For the text-containing cell, return its midpoint in (X, Y) coordinate format. 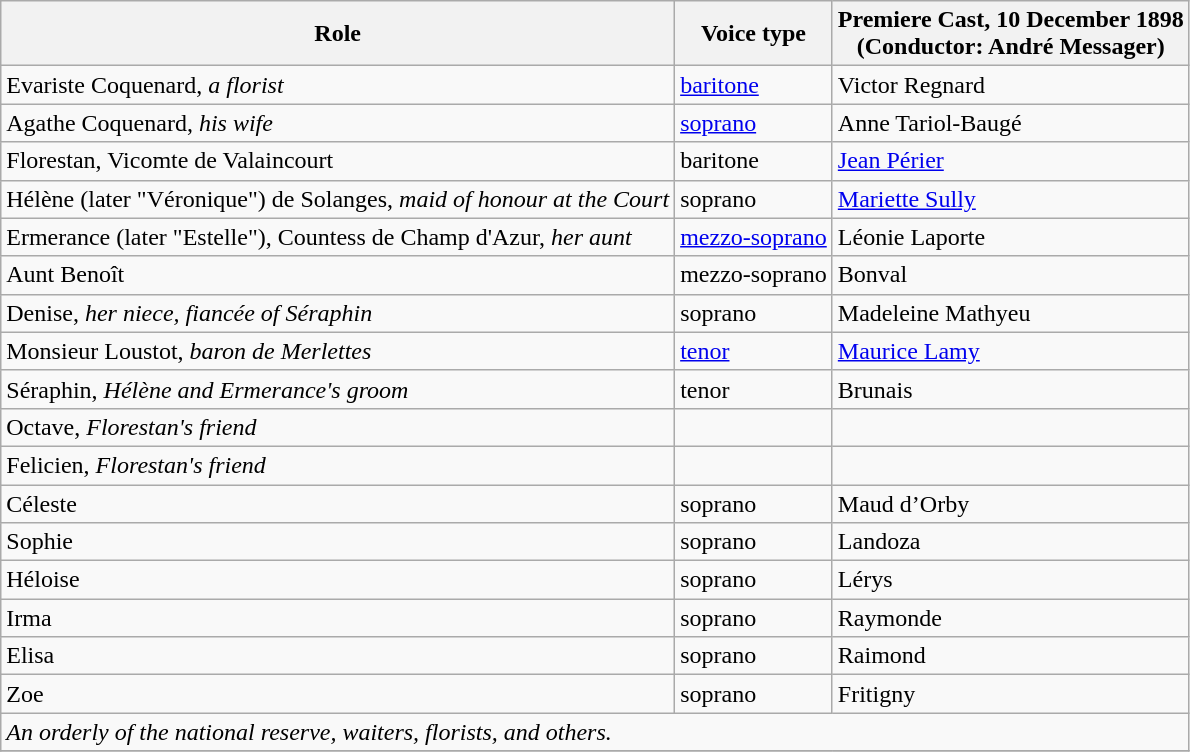
Denise, her niece, fiancée of Séraphin (338, 313)
Céleste (338, 503)
Séraphin, Hélène and Ermerance's groom (338, 389)
Aunt Benoît (338, 275)
Maurice Lamy (1010, 351)
Raymonde (1010, 618)
Sophie (338, 542)
Bonval (1010, 275)
Madeleine Mathyeu (1010, 313)
Raimond (1010, 656)
Anne Tariol-Baugé (1010, 123)
Jean Périer (1010, 161)
Florestan, Vicomte de Valaincourt (338, 161)
Premiere Cast, 10 December 1898(Conductor: André Messager) (1010, 34)
Fritigny (1010, 694)
Maud d’Orby (1010, 503)
Hélène (later "Véronique") de Solanges, maid of honour at the Court (338, 199)
Irma (338, 618)
An orderly of the national reserve, waiters, florists, and others. (595, 732)
Brunais (1010, 389)
Evariste Coquenard, a florist (338, 85)
Agathe Coquenard, his wife (338, 123)
Monsieur Loustot, baron de Merlettes (338, 351)
Mariette Sully (1010, 199)
Lérys (1010, 580)
Victor Regnard (1010, 85)
Role (338, 34)
Voice type (754, 34)
Felicien, Florestan's friend (338, 465)
Octave, Florestan's friend (338, 427)
Ermerance (later "Estelle"), Countess de Champ d'Azur, her aunt (338, 237)
Léonie Laporte (1010, 237)
Landoza (1010, 542)
Elisa (338, 656)
Héloise (338, 580)
Zoe (338, 694)
